Identify which cell holds the provided text, then report its [X, Y] central coordinate. 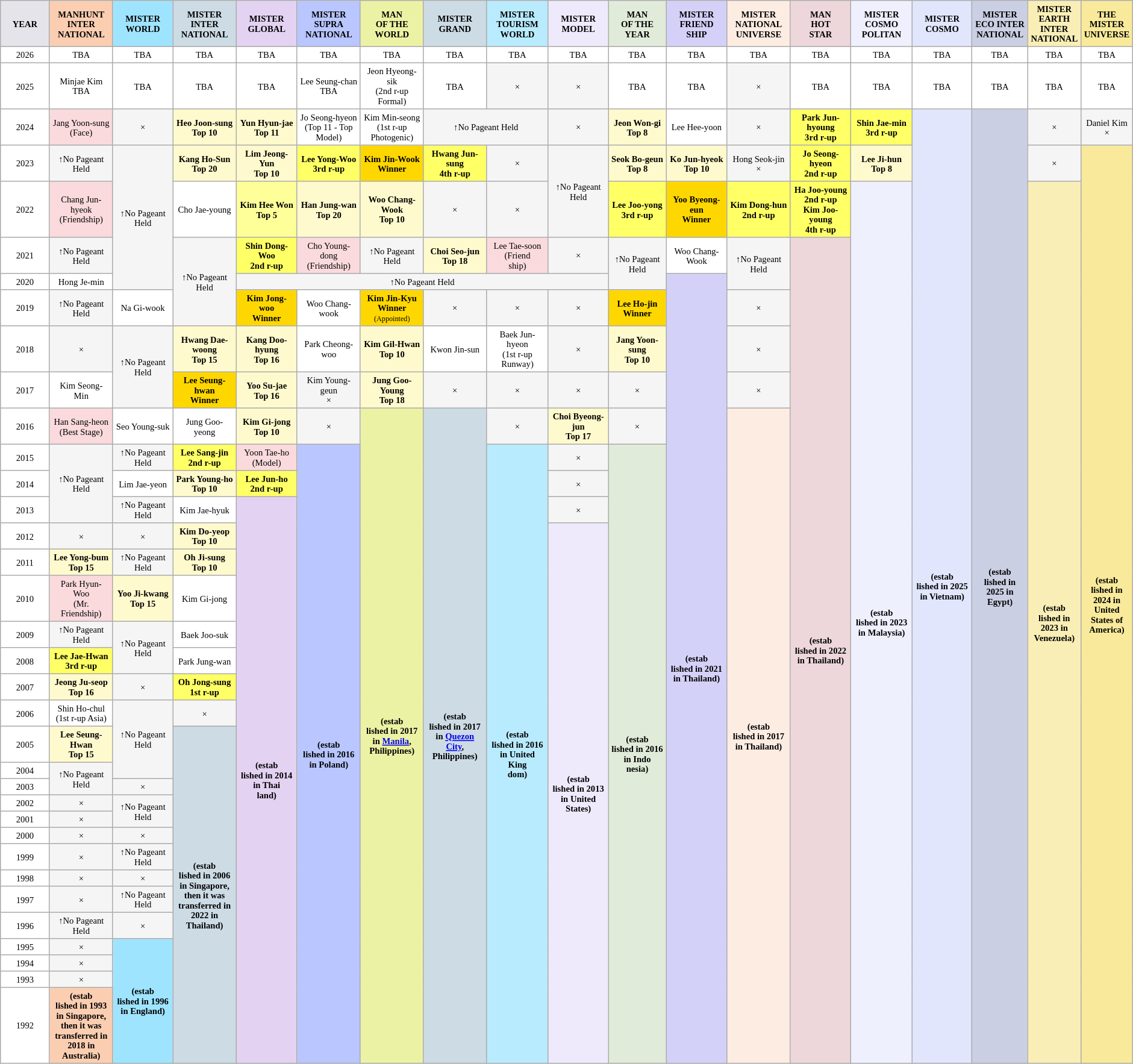
MISTER EARTH INTERNATIONAL [1054, 23]
1995 [25, 947]
MISTER ECO INTERNATIONAL [1000, 23]
Choi Seo-junTop 18 [455, 255]
1994 [25, 963]
2020 [25, 282]
Lee Ji-hunTop 8 [882, 163]
Kim Do-yeopTop 10 [205, 536]
Lee Sang-jin2nd r-up [205, 457]
(established in 2021 in Thailand) [696, 669]
Yun Hyun-jaeTop 11 [266, 127]
Jeon Hyeong-sik(2nd r-up Formal) [392, 86]
Ha Joo-young2nd r-upKim Joo-young4th r-up [820, 210]
(established in 2023 in Venezuela) [1054, 622]
MANOF THE YEAR [637, 23]
Yoo Ji-kwangTop 15 [142, 598]
Shin Dong-Woo2nd r-up [266, 255]
MISTER COSMOPOLITAN [882, 23]
Kim Gil-HwanTop 10 [392, 349]
Yoo Su-jaeTop 16 [266, 390]
2022 [25, 210]
Kim Jong-wooWinner [266, 308]
(established in 2016 in Indonesia) [637, 754]
Kim Seong-Min [81, 390]
MISTER COSMO [942, 23]
(established in 2024 in United States of America) [1106, 604]
Jo Seong-hyeon(Top 11 - Top Model) [329, 127]
Minjae KimTBA [81, 86]
Kwon Jin-sun [455, 349]
(established in 1996 in England) [142, 1001]
Park Jung-wan [205, 661]
2023 [25, 163]
2017 [25, 390]
Jo Seong-hyeon2nd r-up [820, 163]
MISTER SUPRA NATIONAL [329, 23]
(established in 2017 in Quezon City, Philippines) [455, 736]
Kim Hee WonTop 5 [266, 210]
Baek Joo-suk [205, 634]
Lee Yong-Woo3rd r-up [329, 163]
Woo Chang-WookTop 10 [392, 210]
MISTER NATIONAL UNIVERSE [759, 23]
MISTER GRAND [455, 23]
Park Cheong-woo [329, 349]
(established in 2014 in Thailand) [266, 780]
2014 [25, 484]
Baek Jun-hyeon(1st r-up Runway) [517, 349]
(established in 2017 in Thailand) [759, 736]
Jeon Won-giTop 8 [637, 127]
2007 [25, 687]
(established in 2006 in Singapore, then it was transferred in 2022 in Thailand) [205, 895]
Oh Ji-sungTop 10 [205, 562]
Choi Byeong-junTop 17 [578, 426]
Kang Ho-SunTop 20 [205, 163]
2009 [25, 634]
Lee Seung-chanTBA [329, 86]
Woo Chang-wook [329, 308]
Lee Seung-HwanTop 15 [81, 744]
2016 [25, 426]
2026 [25, 54]
2024 [25, 127]
Kim Min-seong(1st r-up Photogenic) [392, 127]
Daniel Kim× [1106, 127]
Yoo Byeong-eunWinner [696, 210]
Woo Chang-Wook [696, 255]
Seo Young-suk [142, 426]
2001 [25, 819]
MISTER INTERNATIONAL [205, 23]
Lee Jae-Hwan3rd r-up [81, 661]
Lee Tae-soon(Friendship) [517, 255]
2025 [25, 86]
Lim Jae-yeon [142, 484]
2003 [25, 787]
(established in 2016 in Poland) [329, 754]
Na Gi-wook [142, 308]
Chang Jun-hyeok(Friendship) [81, 210]
Hwang Dae-woongTop 15 [205, 349]
Kim Jin-KyuWinner(Appointed) [392, 308]
Lee Seung-hwanWinner [205, 390]
MAN OF THE WORLD [392, 23]
MISTER GLOBAL [266, 23]
2002 [25, 803]
Shin Jae-min3rd r-up [882, 127]
MAN HOT STAR [820, 23]
Hwang Jun-sung4th r-up [455, 163]
2012 [25, 536]
1998 [25, 878]
Park Young-hoTop 10 [205, 484]
1992 [25, 1025]
2004 [25, 770]
2011 [25, 562]
2018 [25, 349]
Lee Hee-yoon [696, 127]
1993 [25, 980]
THE MISTER UNIVERSE [1106, 23]
1997 [25, 900]
Lee Jun-ho2nd r-up [266, 484]
Jeong Ju-seopTop 16 [81, 687]
Lee Yong-bumTop 15 [81, 562]
Jung Goo-YoungTop 18 [392, 390]
Kim Jin-WookWinner [392, 163]
(established in 2016 in United Kingdom) [517, 754]
2013 [25, 510]
Kim Gi-jongTop 10 [266, 426]
Hong Seok-jin × [759, 163]
MISTER FRIENDSHIP [696, 23]
Kim Young-geun× [329, 390]
Kim Gi-jong [205, 598]
(established in 2017 in Manila, Philippines) [392, 736]
Lim Jeong-YunTop 10 [266, 163]
(established in 2022 in Thailand) [820, 651]
MISTER WORLD [142, 23]
Shin Ho-chul (1st r-up Asia) [81, 713]
2000 [25, 835]
2005 [25, 744]
Seok Bo-geunTop 8 [637, 163]
YEAR [25, 23]
2015 [25, 457]
Yoon Tae-ho(Model) [266, 457]
Heo Joon-sungTop 10 [205, 127]
(established in 2025 in Vietnam) [942, 586]
Han Sang-heon(Best Stage) [81, 426]
Jung Goo-yeong [205, 426]
MISTER MODEL [578, 23]
2021 [25, 255]
Han Jung-wanTop 20 [329, 210]
MISTER TOURISM WORLD [517, 23]
Oh Jong-sung1st r-up [205, 687]
2019 [25, 308]
(established in 2023 in Malaysia) [882, 622]
(established in 2013 in United States) [578, 793]
Hong Je-min [81, 282]
Jang Yoon-sung(Face) [81, 127]
Kang Doo-hyungTop 16 [266, 349]
Park Jun-hyoung3rd r-up [820, 127]
Cho Young-dong(Friendship) [329, 255]
Lee Joo-yong3rd r-up [637, 210]
(established in 2025 in Egypt) [1000, 586]
2010 [25, 598]
(established in 1993 in Singapore, then it was transferred in 2018 in Australia) [81, 1025]
Kim Dong-hun2nd r-up [759, 210]
Park Hyun-Woo(Mr. Friendship) [81, 598]
1999 [25, 857]
MANHUNT INTERNATIONAL [81, 23]
Lee Ho-jinWinner [637, 308]
Ko Jun-hyeokTop 10 [696, 163]
2008 [25, 661]
Cho Jae-young [205, 210]
Jang Yoon-sungTop 10 [637, 349]
2006 [25, 713]
1996 [25, 925]
Kim Jae-hyuk [205, 510]
